Extract the [x, y] coordinate from the center of the cell holding the provided text.  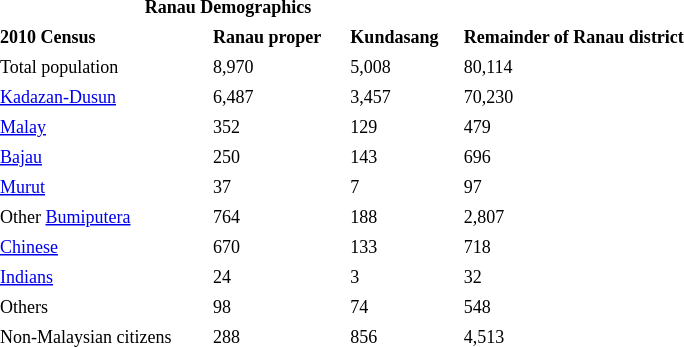
133 [404, 247]
24 [278, 277]
670 [278, 247]
37 [278, 187]
6,487 [278, 97]
74 [404, 307]
3 [404, 277]
Ranau proper [278, 37]
352 [278, 127]
8,970 [278, 67]
129 [404, 127]
143 [404, 157]
Kundasang [404, 37]
188 [404, 217]
5,008 [404, 67]
250 [278, 157]
98 [278, 307]
764 [278, 217]
3,457 [404, 97]
7 [404, 187]
